Provide the (x, y) coordinate of the cell's center where the given text is located.  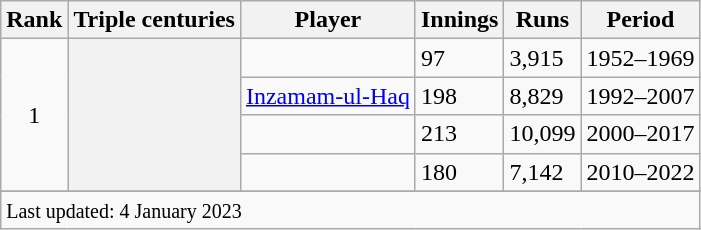
7,142 (542, 172)
3,915 (542, 58)
8,829 (542, 96)
Player (328, 20)
Period (640, 20)
198 (459, 96)
Runs (542, 20)
2000–2017 (640, 134)
180 (459, 172)
1992–2007 (640, 96)
Triple centuries (154, 20)
1 (34, 115)
97 (459, 58)
Inzamam-ul-Haq (328, 96)
1952–1969 (640, 58)
2010–2022 (640, 172)
Innings (459, 20)
Last updated: 4 January 2023 (350, 210)
Rank (34, 20)
213 (459, 134)
10,099 (542, 134)
